Detect which cell encompasses the target text, then output its [x, y] center coordinate. 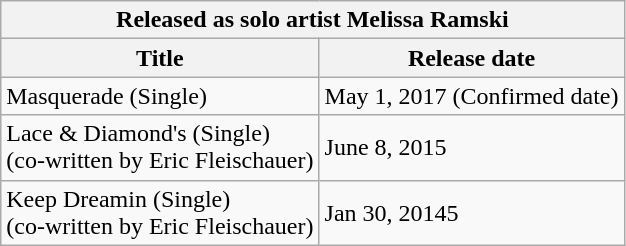
Released as solo artist Melissa Ramski [312, 20]
Title [160, 58]
Lace & Diamond's (Single)(co-written by Eric Fleischauer) [160, 148]
May 1, 2017 (Confirmed date) [472, 96]
Jan 30, 20145 [472, 212]
Masquerade (Single) [160, 96]
June 8, 2015 [472, 148]
Keep Dreamin (Single)(co-written by Eric Fleischauer) [160, 212]
Release date [472, 58]
